Return the (X, Y) coordinate for the center point of the cell that contains the specified text.  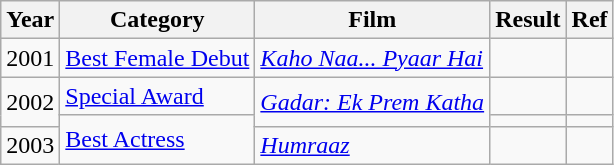
Humraaz (372, 145)
Best Female Debut (158, 58)
Result (528, 20)
Special Award (158, 96)
Category (158, 20)
Year (30, 20)
Kaho Naa... Pyaar Hai (372, 58)
2003 (30, 145)
Film (372, 20)
Gadar: Ek Prem Katha (372, 102)
Ref (590, 20)
Best Actress (158, 140)
2002 (30, 102)
2001 (30, 58)
